Extract the [x, y] coordinate from the center of the cell holding the provided text.  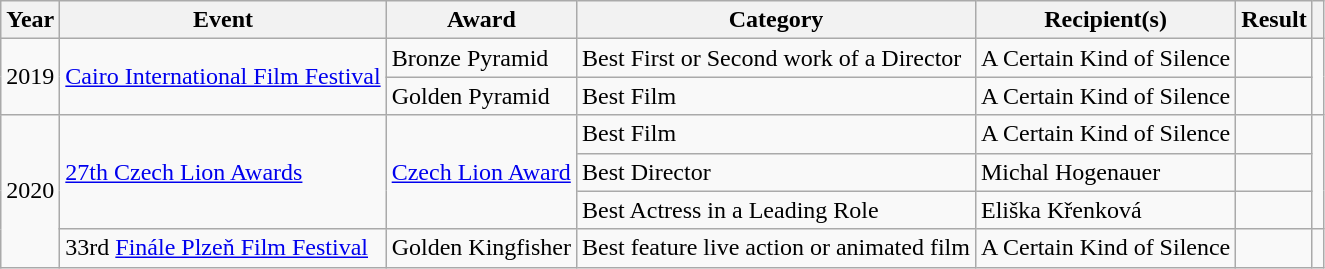
2019 [30, 77]
Best Director [776, 172]
2020 [30, 191]
Best feature live action or animated film [776, 248]
Best First or Second work of a Director [776, 58]
Czech Lion Award [481, 172]
Category [776, 20]
Best Actress in a Leading Role [776, 210]
Year [30, 20]
33rd Finále Plzeň Film Festival [223, 248]
Event [223, 20]
Result [1274, 20]
Golden Kingfisher [481, 248]
27th Czech Lion Awards [223, 172]
Eliška Křenková [1105, 210]
Michal Hogenauer [1105, 172]
Award [481, 20]
Bronze Pyramid [481, 58]
Cairo International Film Festival [223, 77]
Recipient(s) [1105, 20]
Golden Pyramid [481, 96]
